Provide the [X, Y] coordinate of the cell's center where the given text is located.  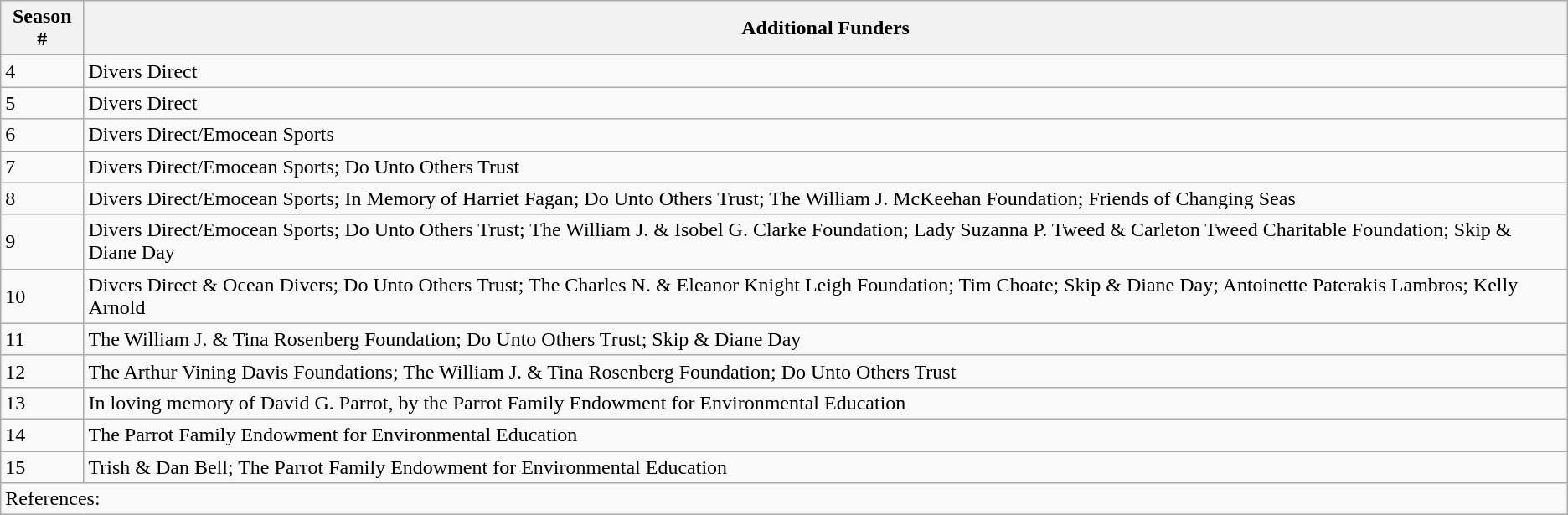
The William J. & Tina Rosenberg Foundation; Do Unto Others Trust; Skip & Diane Day [826, 339]
6 [42, 135]
7 [42, 167]
Additional Funders [826, 28]
4 [42, 71]
In loving memory of David G. Parrot, by the Parrot Family Endowment for Environmental Education [826, 403]
10 [42, 296]
Trish & Dan Bell; The Parrot Family Endowment for Environmental Education [826, 466]
9 [42, 241]
8 [42, 198]
5 [42, 103]
15 [42, 466]
13 [42, 403]
The Arthur Vining Davis Foundations; The William J. & Tina Rosenberg Foundation; Do Unto Others Trust [826, 371]
The Parrot Family Endowment for Environmental Education [826, 435]
Divers Direct/Emocean Sports; In Memory of Harriet Fagan; Do Unto Others Trust; The William J. McKeehan Foundation; Friends of Changing Seas [826, 198]
Divers Direct/Emocean Sports [826, 135]
References: [784, 499]
14 [42, 435]
Season # [42, 28]
Divers Direct/Emocean Sports; Do Unto Others Trust [826, 167]
11 [42, 339]
12 [42, 371]
